Return [x, y] of the center of cell containing provided text 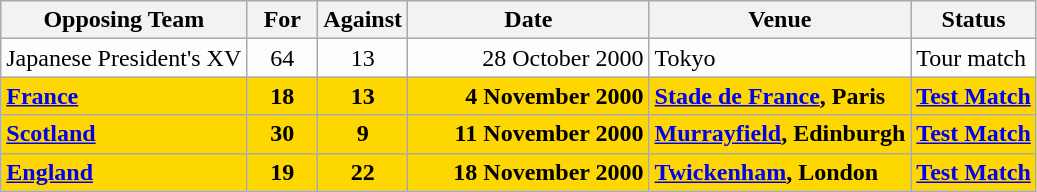
Status [974, 20]
Japanese President's XV [124, 58]
For [282, 20]
9 [363, 134]
Opposing Team [124, 20]
England [124, 172]
18 November 2000 [528, 172]
18 [282, 96]
Scotland [124, 134]
Twickenham, London [780, 172]
Stade de France, Paris [780, 96]
Tokyo [780, 58]
64 [282, 58]
Murrayfield, Edinburgh [780, 134]
Venue [780, 20]
Tour match [974, 58]
Against [363, 20]
France [124, 96]
Date [528, 20]
30 [282, 134]
22 [363, 172]
28 October 2000 [528, 58]
4 November 2000 [528, 96]
11 November 2000 [528, 134]
19 [282, 172]
